Return the (X, Y) coordinate for the center point of the cell that contains the specified text.  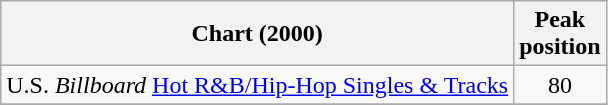
Peakposition (560, 34)
80 (560, 85)
Chart (2000) (258, 34)
U.S. Billboard Hot R&B/Hip-Hop Singles & Tracks (258, 85)
